Scan for the cell matching the given text and deliver its (x, y) coordinate at center. 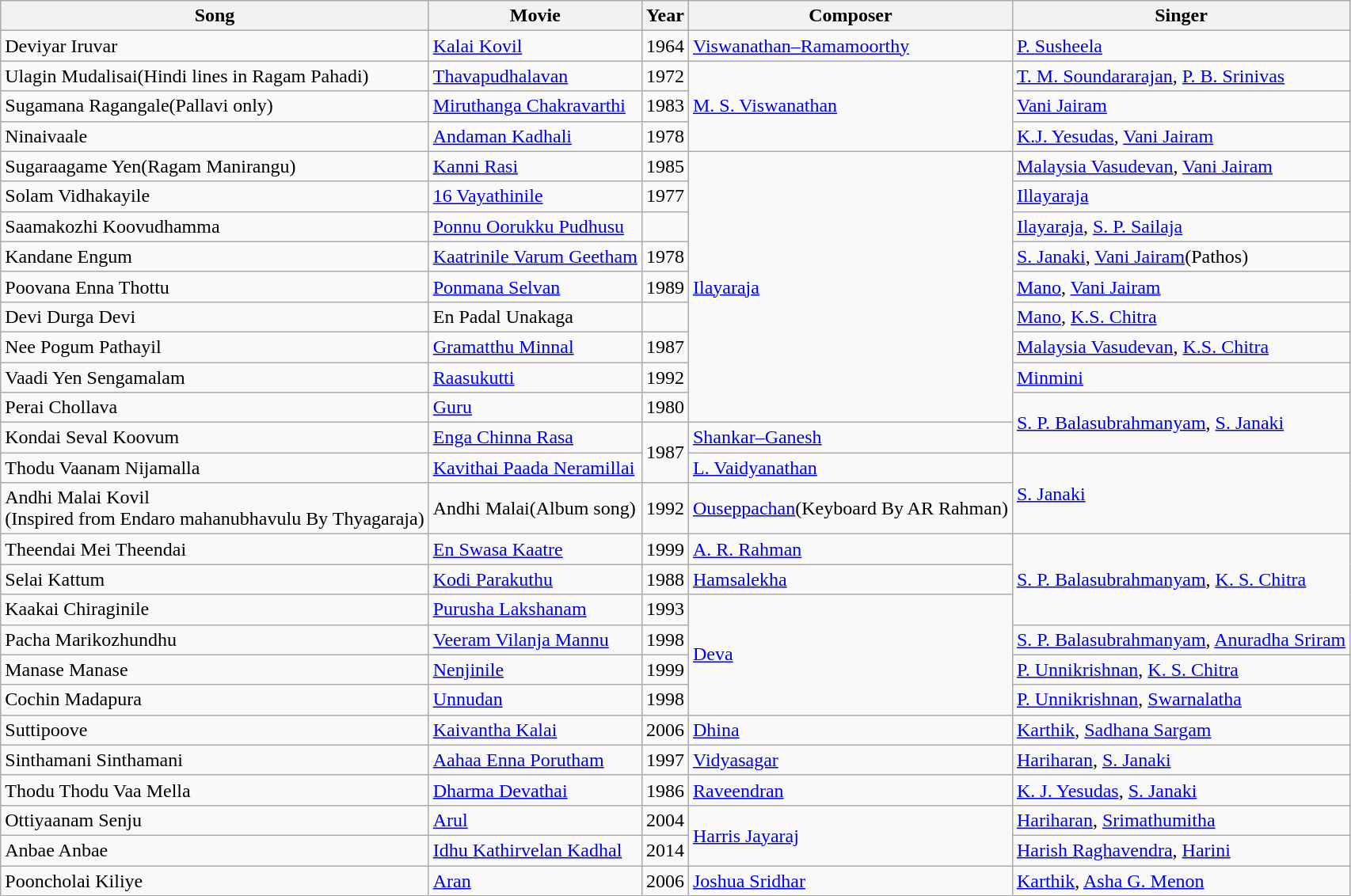
Karthik, Asha G. Menon (1181, 881)
Harris Jayaraj (851, 835)
Gramatthu Minnal (535, 347)
Thodu Thodu Vaa Mella (215, 790)
S. Janaki (1181, 494)
Dharma Devathai (535, 790)
Song (215, 16)
P. Susheela (1181, 46)
Kanni Rasi (535, 166)
Composer (851, 16)
K. J. Yesudas, S. Janaki (1181, 790)
P. Unnikrishnan, Swarnalatha (1181, 700)
Theendai Mei Theendai (215, 549)
Andhi Malai Kovil(Inspired from Endaro mahanubhavulu By Thyagaraja) (215, 508)
Thodu Vaanam Nijamalla (215, 468)
K.J. Yesudas, Vani Jairam (1181, 136)
Purusha Lakshanam (535, 609)
M. S. Viswanathan (851, 106)
Pooncholai Kiliye (215, 881)
1964 (665, 46)
1983 (665, 106)
Unnudan (535, 700)
Karthik, Sadhana Sargam (1181, 730)
Miruthanga Chakravarthi (535, 106)
S. P. Balasubrahmanyam, K. S. Chitra (1181, 579)
Kavithai Paada Neramillai (535, 468)
Pacha Marikozhundhu (215, 640)
Sinthamani Sinthamani (215, 760)
Mano, Vani Jairam (1181, 287)
Illayaraja (1181, 196)
Kaivantha Kalai (535, 730)
Kaakai Chiraginile (215, 609)
Andhi Malai(Album song) (535, 508)
Hamsalekha (851, 579)
Manase Manase (215, 670)
Kandane Engum (215, 256)
Movie (535, 16)
Shankar–Ganesh (851, 438)
1980 (665, 408)
Arul (535, 820)
P. Unnikrishnan, K. S. Chitra (1181, 670)
Veeram Vilanja Mannu (535, 640)
Harish Raghavendra, Harini (1181, 850)
Kaatrinile Varum Geetham (535, 256)
Dhina (851, 730)
Minmini (1181, 378)
T. M. Soundararajan, P. B. Srinivas (1181, 76)
Devi Durga Devi (215, 317)
Hariharan, S. Janaki (1181, 760)
Vidyasagar (851, 760)
Raasukutti (535, 378)
S. P. Balasubrahmanyam, S. Janaki (1181, 423)
1985 (665, 166)
1972 (665, 76)
Cochin Madapura (215, 700)
Solam Vidhakayile (215, 196)
S. Janaki, Vani Jairam(Pathos) (1181, 256)
Sugamana Ragangale(Pallavi only) (215, 106)
Viswanathan–Ramamoorthy (851, 46)
Kondai Seval Koovum (215, 438)
1986 (665, 790)
Nenjinile (535, 670)
1997 (665, 760)
Nee Pogum Pathayil (215, 347)
Ouseppachan(Keyboard By AR Rahman) (851, 508)
1988 (665, 579)
Saamakozhi Koovudhamma (215, 226)
Selai Kattum (215, 579)
Malaysia Vasudevan, Vani Jairam (1181, 166)
L. Vaidyanathan (851, 468)
Joshua Sridhar (851, 881)
Anbae Anbae (215, 850)
Thavapudhalavan (535, 76)
Hariharan, Srimathumitha (1181, 820)
En Padal Unakaga (535, 317)
1977 (665, 196)
Raveendran (851, 790)
Aran (535, 881)
Guru (535, 408)
Suttipoove (215, 730)
Ilayaraja, S. P. Sailaja (1181, 226)
1989 (665, 287)
16 Vayathinile (535, 196)
Deva (851, 655)
2014 (665, 850)
Ponnu Oorukku Pudhusu (535, 226)
1993 (665, 609)
Year (665, 16)
Ottiyaanam Senju (215, 820)
2004 (665, 820)
Vani Jairam (1181, 106)
S. P. Balasubrahmanyam, Anuradha Sriram (1181, 640)
Ulagin Mudalisai(Hindi lines in Ragam Pahadi) (215, 76)
Deviyar Iruvar (215, 46)
En Swasa Kaatre (535, 549)
A. R. Rahman (851, 549)
Ilayaraja (851, 287)
Singer (1181, 16)
Aahaa Enna Porutham (535, 760)
Mano, K.S. Chitra (1181, 317)
Andaman Kadhali (535, 136)
Vaadi Yen Sengamalam (215, 378)
Poovana Enna Thottu (215, 287)
Perai Chollava (215, 408)
Kodi Parakuthu (535, 579)
Malaysia Vasudevan, K.S. Chitra (1181, 347)
Sugaraagame Yen(Ragam Manirangu) (215, 166)
Kalai Kovil (535, 46)
Ponmana Selvan (535, 287)
Idhu Kathirvelan Kadhal (535, 850)
Ninaivaale (215, 136)
Enga Chinna Rasa (535, 438)
